Detect which cell encompasses the target text, then output its (x, y) center coordinate. 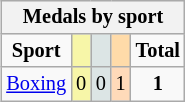
Sport (36, 51)
Medals by sport (92, 17)
Boxing (36, 84)
Total (158, 51)
